Return [X, Y] of the center of cell containing provided text 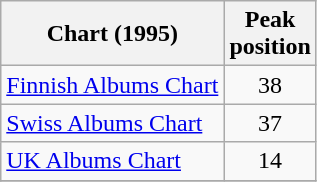
Chart (1995) [112, 34]
Finnish Albums Chart [112, 85]
38 [270, 85]
Swiss Albums Chart [112, 123]
37 [270, 123]
14 [270, 161]
Peakposition [270, 34]
UK Albums Chart [112, 161]
